Pinpoint the cell where the given text exists, returning its (X, Y) midpoint coordinate. 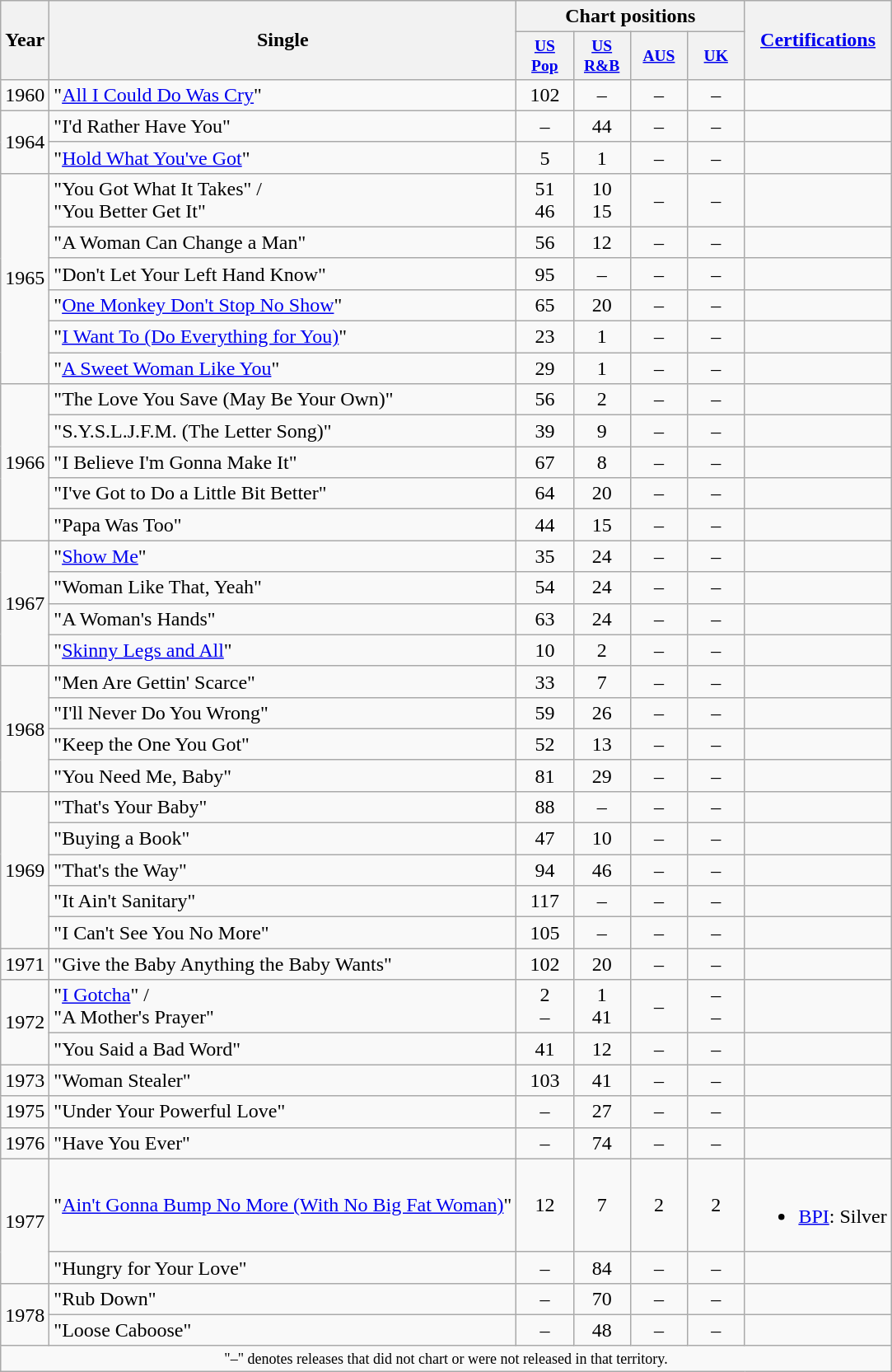
67 (545, 462)
26 (601, 713)
95 (545, 274)
1973 (25, 1080)
"That's Your Baby" (283, 807)
"Papa Was Too" (283, 525)
1966 (25, 462)
105 (545, 933)
Year (25, 40)
"Have You Ever" (283, 1143)
141 (601, 1007)
8 (601, 462)
1971 (25, 964)
47 (545, 839)
"I Can't See You No More" (283, 933)
1015 (601, 199)
70 (601, 1299)
"I've Got to Do a Little Bit Better" (283, 494)
"Woman Like That, Yeah" (283, 588)
"Hold What You've Got" (283, 157)
59 (545, 713)
"I Gotcha" /"A Mother's Prayer" (283, 1007)
64 (545, 494)
74 (601, 1143)
"You Said a Bad Word" (283, 1049)
1972 (25, 1022)
US Pop (545, 56)
"All I Could Do Was Cry" (283, 95)
"You Got What It Takes" /"You Better Get It" (283, 199)
"A Sweet Woman Like You" (283, 368)
1969 (25, 869)
"Hungry for Your Love" (283, 1267)
33 (545, 681)
63 (545, 619)
"I'd Rather Have You" (283, 126)
–– (717, 1007)
35 (545, 556)
1964 (25, 142)
"Give the Baby Anything the Baby Wants" (283, 964)
"–" denotes releases that did not chart or were not released in that territory. (446, 1358)
"One Monkey Don't Stop No Show" (283, 305)
Single (283, 40)
"Under Your Powerful Love" (283, 1112)
AUS (659, 56)
"Ain't Gonna Bump No More (With No Big Fat Woman)" (283, 1205)
UK (717, 56)
"Don't Let Your Left Hand Know" (283, 274)
2– (545, 1007)
"That's the Way" (283, 870)
"I Believe I'm Gonna Make It" (283, 462)
81 (545, 775)
1975 (25, 1112)
"Show Me" (283, 556)
84 (601, 1267)
BPI: Silver (818, 1205)
"Rub Down" (283, 1299)
"Woman Stealer" (283, 1080)
1976 (25, 1143)
Chart positions (631, 16)
"I'll Never Do You Wrong" (283, 713)
48 (601, 1330)
"Skinny Legs and All" (283, 650)
15 (601, 525)
"Loose Caboose" (283, 1330)
52 (545, 744)
94 (545, 870)
23 (545, 337)
"You Need Me, Baby" (283, 775)
"A Woman's Hands" (283, 619)
USR&B (601, 56)
1977 (25, 1221)
27 (601, 1112)
"S.Y.S.L.J.F.M. (The Letter Song)" (283, 431)
103 (545, 1080)
1960 (25, 95)
9 (601, 431)
"I Want To (Do Everything for You)" (283, 337)
88 (545, 807)
39 (545, 431)
5146 (545, 199)
1967 (25, 603)
"Buying a Book" (283, 839)
"It Ain't Sanitary" (283, 901)
54 (545, 588)
1968 (25, 728)
Certifications (818, 40)
"Men Are Gettin' Scarce" (283, 681)
"Keep the One You Got" (283, 744)
46 (601, 870)
1965 (25, 279)
117 (545, 901)
13 (601, 744)
"A Woman Can Change a Man" (283, 242)
65 (545, 305)
"The Love You Save (May Be Your Own)" (283, 400)
1978 (25, 1314)
5 (545, 157)
